Return [X, Y] of the center of cell containing provided text 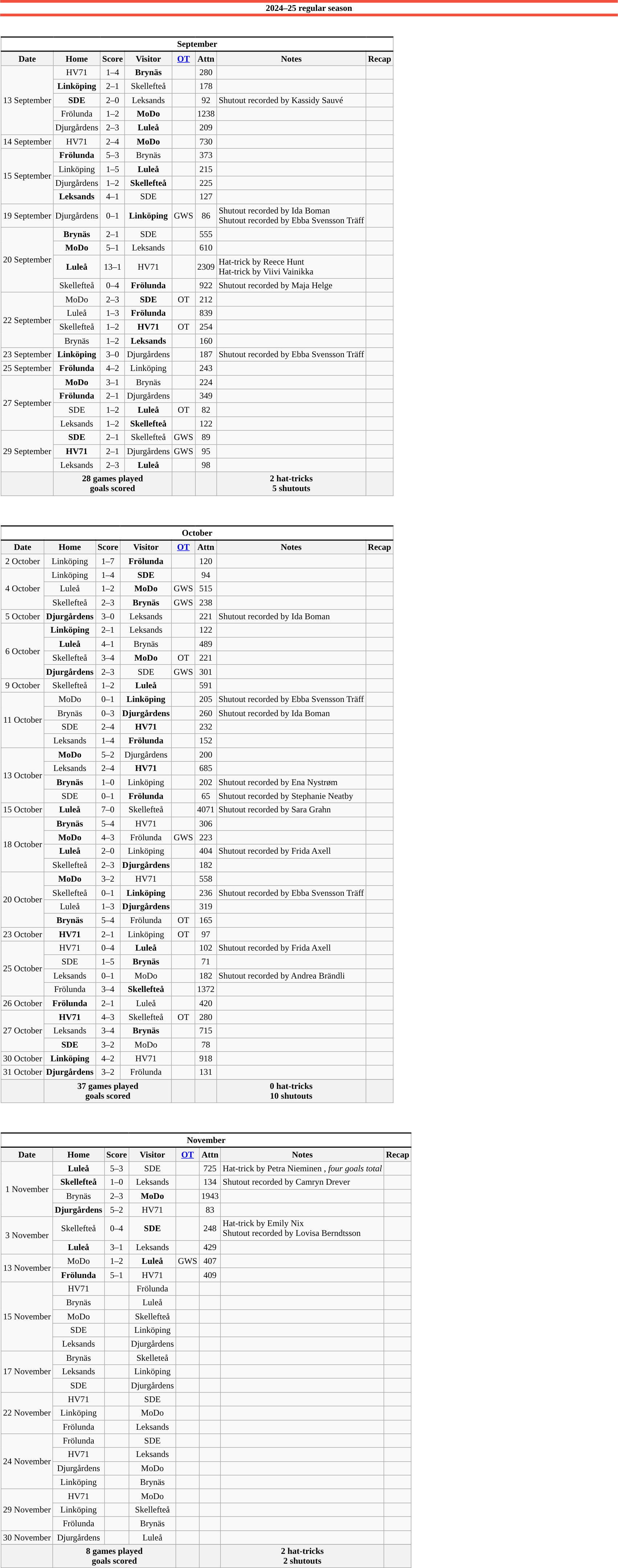
178 [206, 86]
22 November [27, 1413]
715 [206, 1031]
160 [206, 341]
27 September [27, 403]
Shutout recorded by Andrea Brändli [291, 976]
1372 [206, 989]
134 [210, 1182]
610 [206, 248]
407 [210, 1261]
4071 [206, 810]
13 November [27, 1268]
0 hat-tricks10 shutouts [291, 1091]
18 October [23, 844]
120 [206, 561]
1943 [210, 1196]
Shutout recorded by Ena Nystrøm [291, 782]
558 [206, 879]
13 September [27, 100]
15 October [23, 810]
28 games played goals scored [113, 483]
7–0 [108, 810]
319 [206, 906]
22 September [27, 320]
20 September [27, 260]
236 [206, 893]
86 [206, 216]
225 [206, 183]
232 [206, 727]
Shutout recorded by Stephanie Neatby [291, 796]
25 October [23, 969]
1238 [206, 114]
24 November [27, 1461]
27 October [23, 1031]
4 October [23, 589]
Hat-trick by Emily Nix Shutout recorded by Lovisa Berndtsson [302, 1228]
212 [206, 299]
37 games played goals scored [107, 1091]
254 [206, 327]
215 [206, 169]
Shutout recorded by Camryn Drever [302, 1182]
Hat-trick by Reece Hunt Hat-trick by Viivi Vainikka [291, 266]
13 October [23, 775]
1–7 [108, 561]
15 November [27, 1316]
922 [206, 285]
238 [206, 603]
2 hat-tricks2 shutouts [302, 1556]
6 October [23, 651]
97 [206, 934]
209 [206, 128]
420 [206, 1003]
Hat-trick by Petra Nieminen , four goals total [302, 1168]
301 [206, 671]
187 [206, 355]
92 [206, 100]
515 [206, 589]
202 [206, 782]
Shutout recorded by Kassidy Sauvé [291, 100]
404 [206, 851]
17 November [27, 1372]
94 [206, 575]
200 [206, 755]
Shutout recorded by Sara Grahn [291, 810]
2024–25 regular season [309, 8]
0–3 [108, 713]
306 [206, 824]
205 [206, 699]
3 November [27, 1236]
71 [206, 962]
83 [210, 1210]
918 [206, 1058]
13–1 [113, 266]
82 [206, 410]
31 October [23, 1072]
685 [206, 768]
25 September [27, 368]
839 [206, 313]
429 [210, 1247]
165 [206, 920]
26 October [23, 1003]
2 hat-tricks5 shutouts [291, 483]
730 [206, 142]
30 November [27, 1537]
591 [206, 685]
September [197, 44]
Skelleteå [153, 1358]
23 September [27, 355]
248 [210, 1228]
102 [206, 948]
30 October [23, 1058]
78 [206, 1045]
555 [206, 234]
November [206, 1140]
14 September [27, 142]
152 [206, 741]
5 October [23, 616]
409 [210, 1275]
2 October [23, 561]
20 October [23, 899]
8 games played goals scored [114, 1556]
October [197, 533]
489 [206, 644]
131 [206, 1072]
23 October [23, 934]
Shutout recorded by Maja Helge [291, 285]
9 October [23, 685]
89 [206, 437]
29 September [27, 451]
19 September [27, 216]
349 [206, 396]
11 October [23, 720]
29 November [27, 1510]
Shutout recorded by Ida Boman Shutout recorded by Ebba Svensson Träff [291, 216]
15 September [27, 176]
725 [210, 1168]
243 [206, 368]
98 [206, 465]
224 [206, 382]
1 November [27, 1189]
260 [206, 713]
223 [206, 837]
373 [206, 155]
65 [206, 796]
95 [206, 451]
2309 [206, 266]
127 [206, 197]
